Capture the cell that displays the provided text and extract its [x, y] central coordinate. 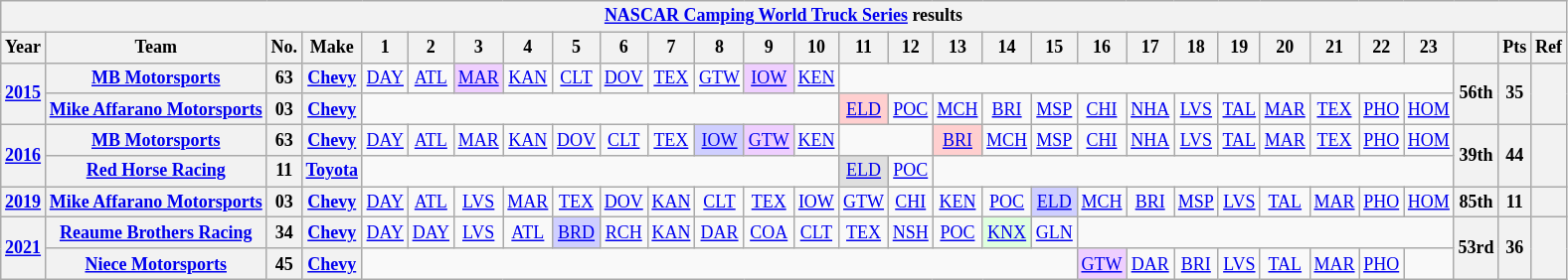
RCH [623, 232]
20 [1285, 48]
2021 [24, 248]
8 [720, 48]
13 [958, 48]
23 [1430, 48]
Make [332, 48]
2016 [24, 155]
Red Horse Racing [155, 171]
10 [816, 48]
18 [1195, 48]
Year [24, 48]
85th [1476, 203]
NSH [911, 232]
Ref [1549, 48]
36 [1515, 248]
9 [769, 48]
No. [284, 48]
44 [1515, 155]
35 [1515, 93]
2019 [24, 203]
12 [911, 48]
GLN [1054, 232]
19 [1239, 48]
NASCAR Camping World Truck Series results [784, 16]
16 [1102, 48]
4 [528, 48]
BRD [577, 232]
3 [478, 48]
Niece Motorsports [155, 264]
21 [1334, 48]
Pts [1515, 48]
KNX [1007, 232]
6 [623, 48]
22 [1382, 48]
Reaume Brothers Racing [155, 232]
34 [284, 232]
45 [284, 264]
Toyota [332, 171]
2015 [24, 93]
1 [385, 48]
5 [577, 48]
2 [431, 48]
17 [1150, 48]
14 [1007, 48]
56th [1476, 93]
7 [671, 48]
15 [1054, 48]
39th [1476, 155]
53rd [1476, 248]
Team [155, 48]
COA [769, 232]
